Detect which cell encompasses the target text, then output its (X, Y) center coordinate. 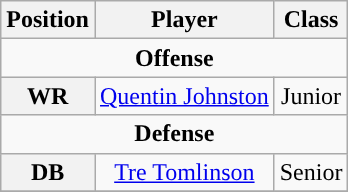
DB (48, 172)
Tre Tomlinson (184, 172)
Position (48, 20)
Junior (311, 96)
Quentin Johnston (184, 96)
Class (311, 20)
Player (184, 20)
Senior (311, 172)
Defense (174, 134)
WR (48, 96)
Offense (174, 58)
